From the cell containing the given text, extract its center point as [x, y] coordinate. 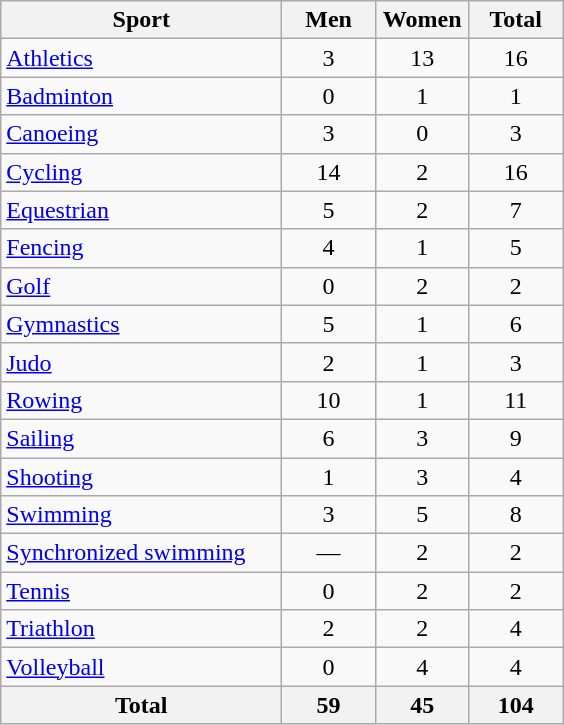
Judo [142, 362]
Swimming [142, 515]
Fencing [142, 248]
Rowing [142, 400]
Sport [142, 20]
Gymnastics [142, 324]
Golf [142, 286]
8 [516, 515]
Cycling [142, 172]
11 [516, 400]
45 [422, 705]
Volleyball [142, 667]
Badminton [142, 96]
Sailing [142, 438]
Athletics [142, 58]
— [329, 553]
13 [422, 58]
Shooting [142, 477]
104 [516, 705]
59 [329, 705]
10 [329, 400]
Equestrian [142, 210]
Men [329, 20]
14 [329, 172]
Synchronized swimming [142, 553]
Tennis [142, 591]
Women [422, 20]
Triathlon [142, 629]
7 [516, 210]
Canoeing [142, 134]
9 [516, 438]
